Return [x, y] of the center of cell containing provided text 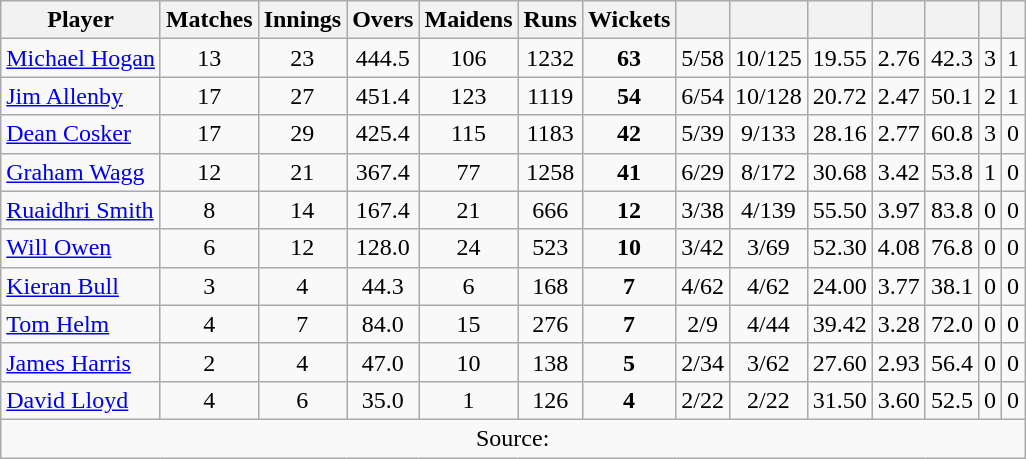
52.5 [952, 400]
31.50 [840, 400]
Ruaidhri Smith [81, 210]
4/44 [768, 324]
3.60 [898, 400]
115 [468, 134]
3.28 [898, 324]
3.97 [898, 210]
123 [468, 96]
38.1 [952, 286]
13 [209, 58]
Jim Allenby [81, 96]
425.4 [383, 134]
3/62 [768, 362]
3/42 [703, 248]
23 [302, 58]
27 [302, 96]
72.0 [952, 324]
1119 [550, 96]
9/133 [768, 134]
1258 [550, 172]
76.8 [952, 248]
Runs [550, 20]
Graham Wagg [81, 172]
77 [468, 172]
Maidens [468, 20]
367.4 [383, 172]
63 [628, 58]
3.77 [898, 286]
Wickets [628, 20]
29 [302, 134]
84.0 [383, 324]
Overs [383, 20]
54 [628, 96]
4/139 [768, 210]
Michael Hogan [81, 58]
41 [628, 172]
1183 [550, 134]
42.3 [952, 58]
2.93 [898, 362]
42 [628, 134]
2/9 [703, 324]
6/29 [703, 172]
2.47 [898, 96]
83.8 [952, 210]
30.68 [840, 172]
4.08 [898, 248]
20.72 [840, 96]
523 [550, 248]
10/128 [768, 96]
128.0 [383, 248]
Innings [302, 20]
35.0 [383, 400]
2.76 [898, 58]
53.8 [952, 172]
50.1 [952, 96]
1232 [550, 58]
5/39 [703, 134]
10/125 [768, 58]
6/54 [703, 96]
2/34 [703, 362]
138 [550, 362]
55.50 [840, 210]
5/58 [703, 58]
15 [468, 324]
James Harris [81, 362]
126 [550, 400]
8 [209, 210]
2.77 [898, 134]
Dean Cosker [81, 134]
David Lloyd [81, 400]
52.30 [840, 248]
666 [550, 210]
24.00 [840, 286]
Kieran Bull [81, 286]
Source: [513, 438]
168 [550, 286]
444.5 [383, 58]
39.42 [840, 324]
14 [302, 210]
5 [628, 362]
47.0 [383, 362]
Will Owen [81, 248]
3/69 [768, 248]
27.60 [840, 362]
167.4 [383, 210]
451.4 [383, 96]
24 [468, 248]
28.16 [840, 134]
Matches [209, 20]
19.55 [840, 58]
106 [468, 58]
60.8 [952, 134]
Player [81, 20]
Tom Helm [81, 324]
3/38 [703, 210]
44.3 [383, 286]
56.4 [952, 362]
3.42 [898, 172]
276 [550, 324]
8/172 [768, 172]
